Pinpoint the cell where the given text exists, returning its (X, Y) midpoint coordinate. 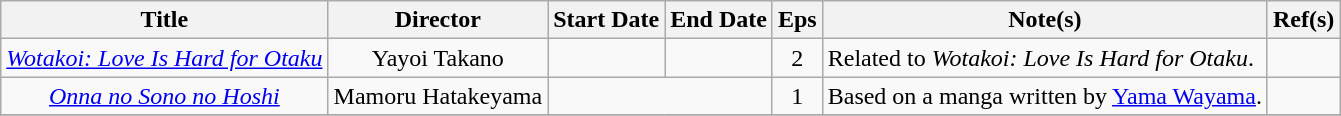
Ref(s) (1303, 20)
Eps (797, 20)
Based on a manga written by Yama Wayama. (1044, 96)
Wotakoi: Love Is Hard for Otaku (164, 58)
Mamoru Hatakeyama (438, 96)
2 (797, 58)
Onna no Sono no Hoshi (164, 96)
1 (797, 96)
Title (164, 20)
Start Date (606, 20)
Yayoi Takano (438, 58)
End Date (719, 20)
Director (438, 20)
Related to Wotakoi: Love Is Hard for Otaku. (1044, 58)
Note(s) (1044, 20)
